Search for the cell housing the specified text and yield its [x, y] center coordinate. 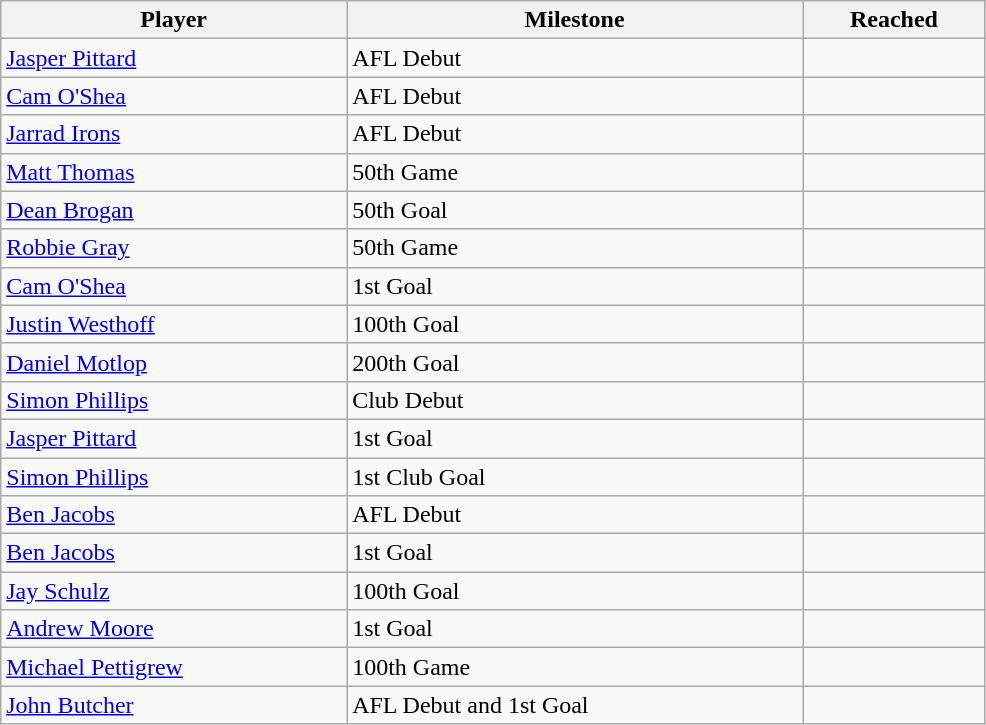
Reached [894, 20]
Andrew Moore [174, 629]
Michael Pettigrew [174, 667]
Matt Thomas [174, 172]
Justin Westhoff [174, 324]
Club Debut [575, 400]
200th Goal [575, 362]
Jay Schulz [174, 591]
Jarrad Irons [174, 134]
Milestone [575, 20]
Daniel Motlop [174, 362]
Robbie Gray [174, 248]
1st Club Goal [575, 477]
Dean Brogan [174, 210]
50th Goal [575, 210]
AFL Debut and 1st Goal [575, 705]
Player [174, 20]
John Butcher [174, 705]
100th Game [575, 667]
